Search for the cell housing the specified text and yield its (X, Y) center coordinate. 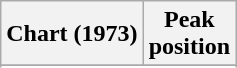
Chart (1973) (72, 34)
Peak position (189, 34)
